Output the (x, y) coordinate of the center of the cell containing the given text.  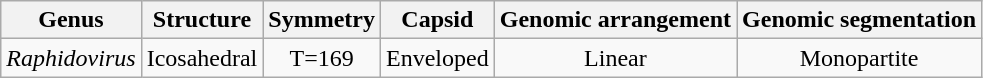
T=169 (322, 58)
Structure (202, 20)
Genomic arrangement (615, 20)
Genomic segmentation (860, 20)
Symmetry (322, 20)
Capsid (438, 20)
Enveloped (438, 58)
Genus (71, 20)
Raphidovirus (71, 58)
Monopartite (860, 58)
Icosahedral (202, 58)
Linear (615, 58)
